From the cell containing the given text, extract its center point as (X, Y) coordinate. 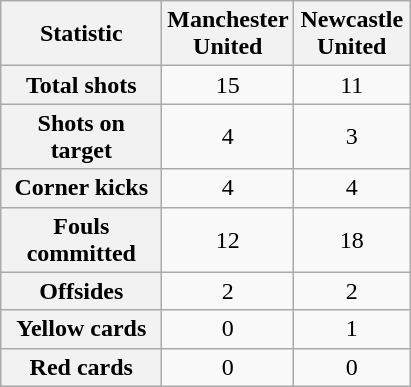
Total shots (82, 85)
Corner kicks (82, 188)
12 (228, 240)
18 (352, 240)
Red cards (82, 367)
Statistic (82, 34)
3 (352, 136)
Offsides (82, 291)
1 (352, 329)
Yellow cards (82, 329)
15 (228, 85)
Manchester United (228, 34)
Fouls committed (82, 240)
Shots on target (82, 136)
Newcastle United (352, 34)
11 (352, 85)
